Provide the [x, y] coordinate of the cell's center where the given text is located.  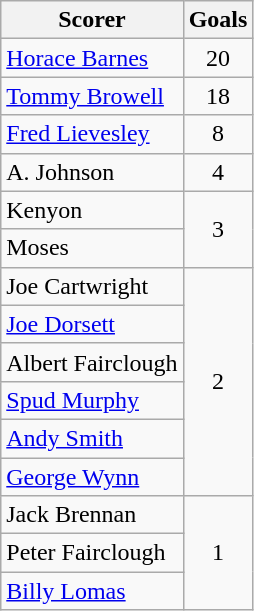
Billy Lomas [92, 591]
Peter Fairclough [92, 553]
4 [218, 172]
Tommy Browell [92, 96]
18 [218, 96]
3 [218, 229]
Kenyon [92, 210]
Joe Dorsett [92, 324]
Albert Fairclough [92, 362]
Spud Murphy [92, 400]
8 [218, 134]
Horace Barnes [92, 58]
2 [218, 381]
Fred Lievesley [92, 134]
Andy Smith [92, 438]
George Wynn [92, 477]
Moses [92, 248]
Scorer [92, 20]
Goals [218, 20]
A. Johnson [92, 172]
20 [218, 58]
1 [218, 553]
Joe Cartwright [92, 286]
Jack Brennan [92, 515]
